Output the [X, Y] coordinate of the center of the cell containing the given text.  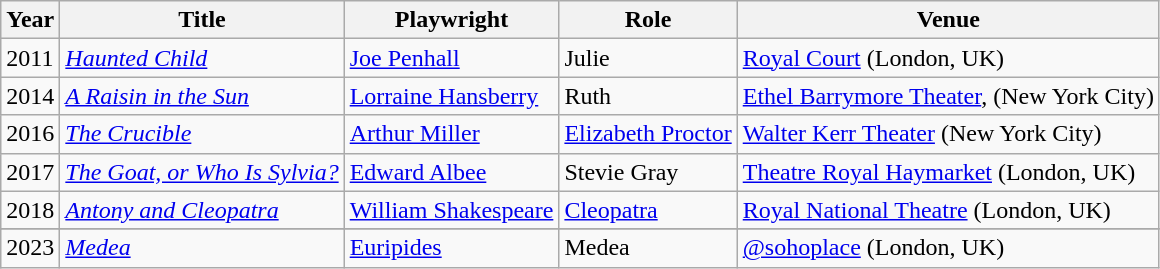
The Goat, or Who Is Sylvia? [202, 172]
Edward Albee [452, 172]
2017 [30, 172]
Year [30, 20]
Euripides [452, 248]
2014 [30, 96]
Title [202, 20]
Elizabeth Proctor [648, 134]
Stevie Gray [648, 172]
Theatre Royal Haymarket (London, UK) [948, 172]
2016 [30, 134]
Lorraine Hansberry [452, 96]
Julie [648, 58]
Royal National Theatre (London, UK) [948, 210]
@sohoplace (London, UK) [948, 248]
Venue [948, 20]
2023 [30, 248]
Joe Penhall [452, 58]
Arthur Miller [452, 134]
2011 [30, 58]
Cleopatra [648, 210]
A Raisin in the Sun [202, 96]
The Crucible [202, 134]
Antony and Cleopatra [202, 210]
Role [648, 20]
Ethel Barrymore Theater, (New York City) [948, 96]
Walter Kerr Theater (New York City) [948, 134]
Royal Court (London, UK) [948, 58]
William Shakespeare [452, 210]
Ruth [648, 96]
Haunted Child [202, 58]
2018 [30, 210]
Playwright [452, 20]
